Identify which cell holds the provided text, then report its (X, Y) central coordinate. 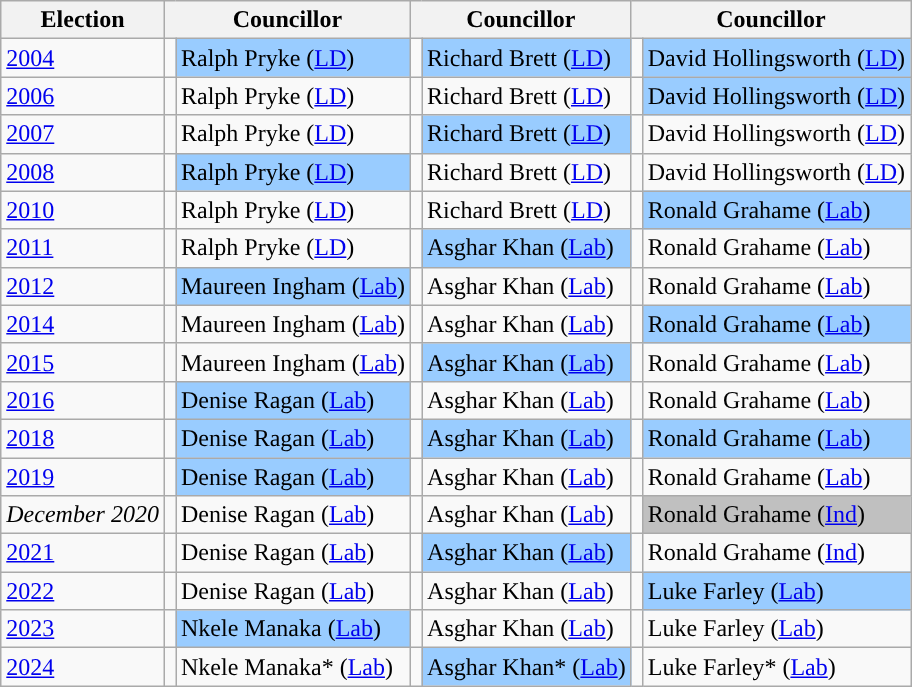
Nkele Manaka (Lab) (294, 629)
Nkele Manaka* (Lab) (294, 667)
2006 (83, 96)
2008 (83, 172)
Luke Farley* (Lab) (776, 667)
2016 (83, 400)
2007 (83, 134)
2010 (83, 210)
2011 (83, 248)
2012 (83, 286)
2019 (83, 477)
2014 (83, 324)
2024 (83, 667)
Asghar Khan* (Lab) (527, 667)
2023 (83, 629)
2021 (83, 553)
2022 (83, 591)
Election (83, 20)
December 2020 (83, 515)
2018 (83, 438)
2015 (83, 362)
2004 (83, 58)
